Scan for the cell matching the given text and deliver its [x, y] coordinate at center. 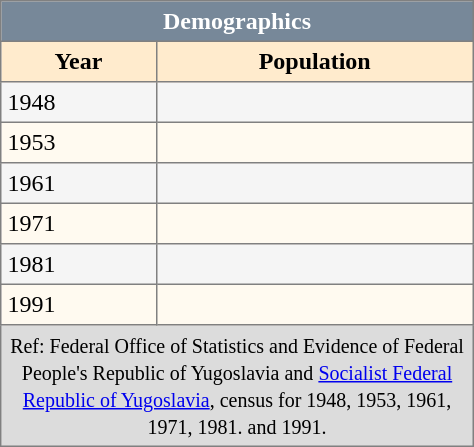
1981 [78, 264]
1991 [78, 304]
Year [78, 61]
1971 [78, 223]
Demographics [237, 21]
1948 [78, 102]
Population [314, 61]
1961 [78, 183]
1953 [78, 142]
